For the text-containing cell, return its midpoint in [x, y] coordinate format. 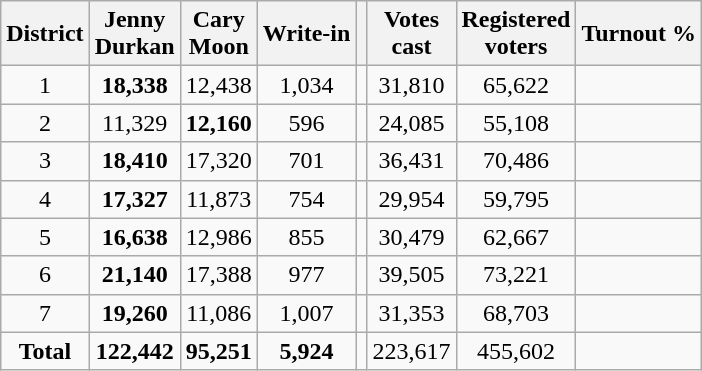
455,602 [516, 351]
30,479 [412, 237]
7 [45, 313]
19,260 [134, 313]
59,795 [516, 199]
754 [306, 199]
31,810 [412, 85]
31,353 [412, 313]
5 [45, 237]
855 [306, 237]
3 [45, 161]
CaryMoon [218, 34]
12,160 [218, 123]
29,954 [412, 199]
5,924 [306, 351]
Registeredvoters [516, 34]
Turnout % [639, 34]
12,986 [218, 237]
596 [306, 123]
18,410 [134, 161]
11,873 [218, 199]
70,486 [516, 161]
District [45, 34]
55,108 [516, 123]
Total [45, 351]
701 [306, 161]
1,007 [306, 313]
39,505 [412, 275]
17,388 [218, 275]
Votescast [412, 34]
6 [45, 275]
122,442 [134, 351]
JennyDurkan [134, 34]
17,327 [134, 199]
65,622 [516, 85]
12,438 [218, 85]
73,221 [516, 275]
18,338 [134, 85]
11,329 [134, 123]
1,034 [306, 85]
Write-in [306, 34]
2 [45, 123]
21,140 [134, 275]
24,085 [412, 123]
68,703 [516, 313]
16,638 [134, 237]
95,251 [218, 351]
4 [45, 199]
17,320 [218, 161]
977 [306, 275]
36,431 [412, 161]
62,667 [516, 237]
11,086 [218, 313]
1 [45, 85]
223,617 [412, 351]
